For the text-containing cell, return its midpoint in [x, y] coordinate format. 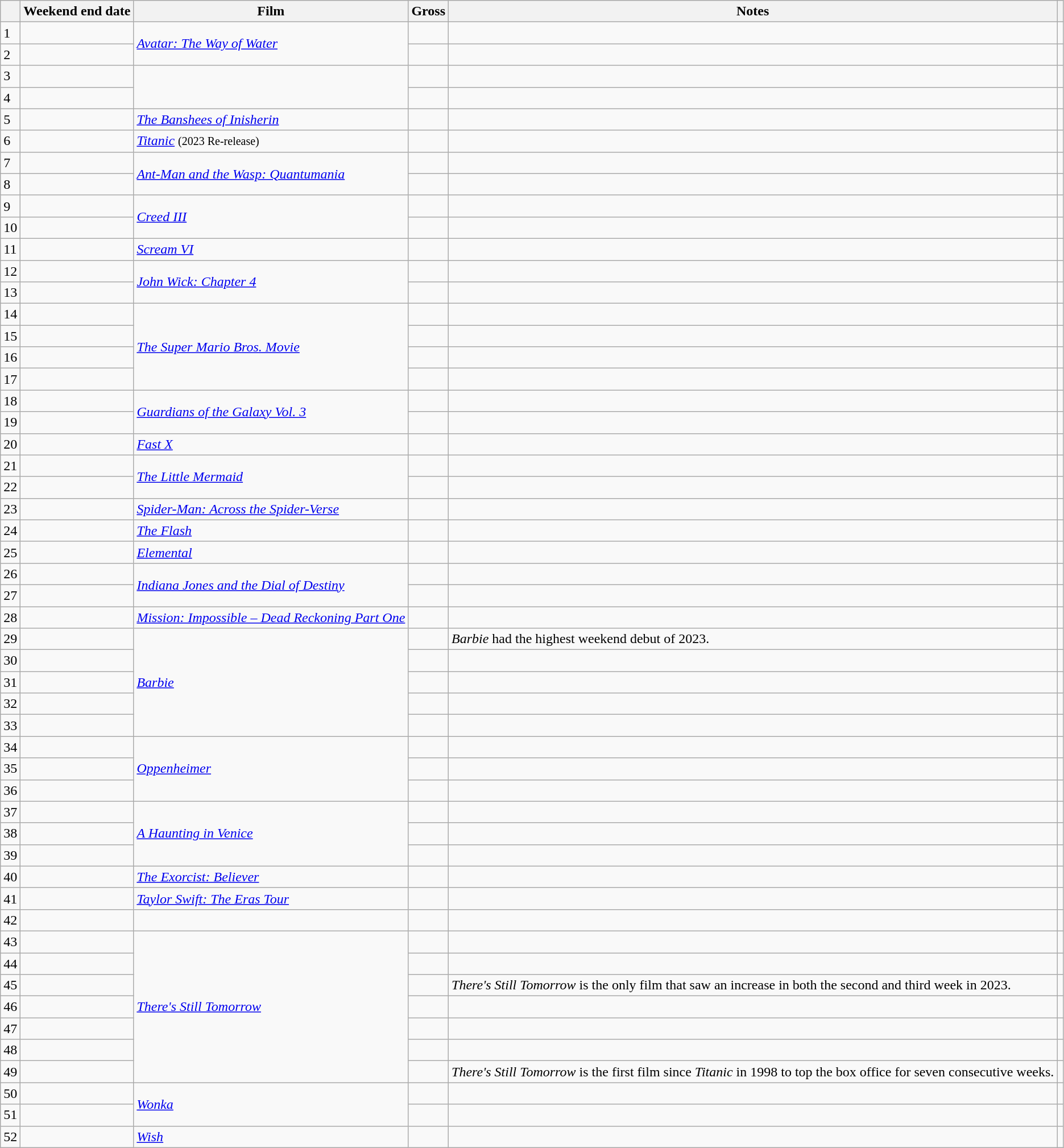
There's Still Tomorrow [271, 1006]
28 [10, 617]
Weekend end date [77, 11]
Elemental [271, 552]
41 [10, 898]
Avatar: The Way of Water [271, 44]
40 [10, 877]
Indiana Jones and the Dial of Destiny [271, 585]
44 [10, 964]
43 [10, 942]
50 [10, 1093]
21 [10, 466]
Fast X [271, 444]
5 [10, 119]
25 [10, 552]
52 [10, 1137]
51 [10, 1115]
Oppenheimer [271, 769]
The Flash [271, 531]
4 [10, 98]
Gross [429, 11]
The Exorcist: Believer [271, 877]
Mission: Impossible – Dead Reckoning Part One [271, 617]
Scream VI [271, 249]
34 [10, 747]
29 [10, 639]
35 [10, 769]
13 [10, 293]
26 [10, 574]
John Wick: Chapter 4 [271, 282]
Spider-Man: Across the Spider-Verse [271, 509]
32 [10, 704]
46 [10, 1007]
A Haunting in Venice [271, 834]
30 [10, 661]
There's Still Tomorrow is the first film since Titanic in 1998 to top the box office for seven consecutive weeks. [753, 1072]
36 [10, 790]
Barbie had the highest weekend debut of 2023. [753, 639]
48 [10, 1050]
Guardians of the Galaxy Vol. 3 [271, 412]
Wonka [271, 1104]
49 [10, 1072]
31 [10, 682]
10 [10, 227]
23 [10, 509]
42 [10, 920]
12 [10, 271]
Creed III [271, 217]
17 [10, 379]
19 [10, 422]
20 [10, 444]
Taylor Swift: The Eras Tour [271, 898]
11 [10, 249]
15 [10, 336]
8 [10, 184]
7 [10, 163]
2 [10, 55]
Barbie [271, 682]
The Banshees of Inisherin [271, 119]
6 [10, 141]
45 [10, 985]
47 [10, 1029]
18 [10, 401]
33 [10, 726]
The Little Mermaid [271, 476]
24 [10, 531]
3 [10, 76]
9 [10, 206]
Notes [753, 11]
Titanic (2023 Re-release) [271, 141]
22 [10, 487]
38 [10, 834]
The Super Mario Bros. Movie [271, 347]
16 [10, 358]
Ant-Man and the Wasp: Quantumania [271, 173]
Film [271, 11]
37 [10, 812]
1 [10, 33]
Wish [271, 1137]
There's Still Tomorrow is the only film that saw an increase in both the second and third week in 2023. [753, 985]
39 [10, 855]
27 [10, 595]
14 [10, 314]
